Extract the (X, Y) coordinate from the center of the cell holding the provided text.  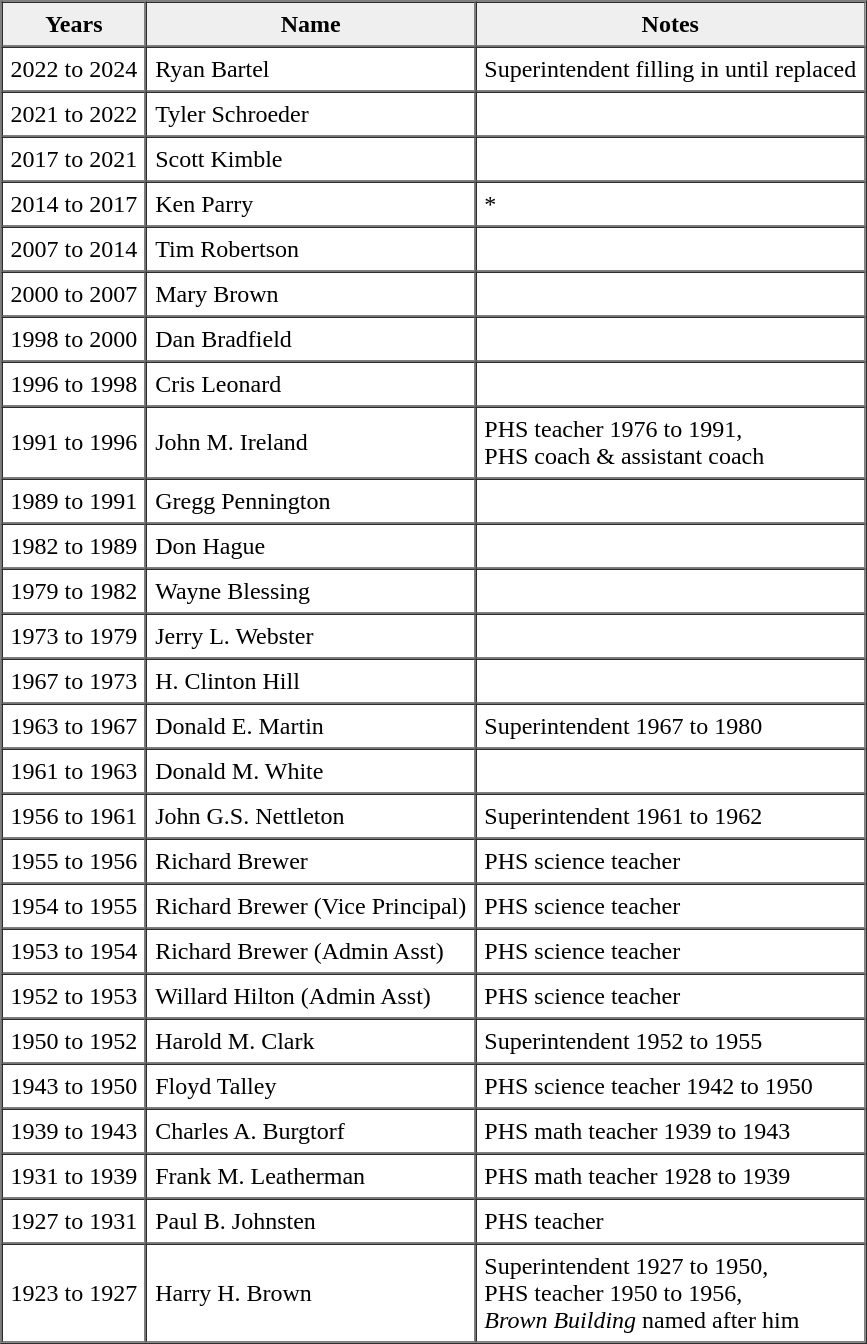
1991 to 1996 (74, 442)
1963 to 1967 (74, 726)
PHS math teacher 1928 to 1939 (670, 1176)
1961 to 1963 (74, 770)
1979 to 1982 (74, 590)
John G.S. Nettleton (310, 816)
Name (310, 24)
Years (74, 24)
Scott Kimble (310, 158)
1939 to 1943 (74, 1130)
Gregg Pennington (310, 500)
Paul B. Johnsten (310, 1220)
Wayne Blessing (310, 590)
Tim Robertson (310, 248)
Richard Brewer (Admin Asst) (310, 950)
Harry H. Brown (310, 1294)
1982 to 1989 (74, 546)
2017 to 2021 (74, 158)
Superintendent 1961 to 1962 (670, 816)
PHS teacher (670, 1220)
2022 to 2024 (74, 68)
1998 to 2000 (74, 338)
1989 to 1991 (74, 500)
Superintendent filling in until replaced (670, 68)
Dan Bradfield (310, 338)
1955 to 1956 (74, 860)
Donald M. White (310, 770)
Frank M. Leatherman (310, 1176)
1954 to 1955 (74, 906)
Floyd Talley (310, 1086)
1952 to 1953 (74, 996)
Willard Hilton (Admin Asst) (310, 996)
Mary Brown (310, 294)
Superintendent 1967 to 1980 (670, 726)
2014 to 2017 (74, 204)
Richard Brewer (310, 860)
1927 to 1931 (74, 1220)
1996 to 1998 (74, 384)
Don Hague (310, 546)
* (670, 204)
H. Clinton Hill (310, 680)
1973 to 1979 (74, 636)
1923 to 1927 (74, 1294)
Ryan Bartel (310, 68)
2021 to 2022 (74, 114)
PHS science teacher 1942 to 1950 (670, 1086)
PHS teacher 1976 to 1991,PHS coach & assistant coach (670, 442)
Jerry L. Webster (310, 636)
1967 to 1973 (74, 680)
Ken Parry (310, 204)
1931 to 1939 (74, 1176)
Superintendent 1927 to 1950,PHS teacher 1950 to 1956,Brown Building named after him (670, 1294)
1956 to 1961 (74, 816)
Donald E. Martin (310, 726)
Harold M. Clark (310, 1040)
1953 to 1954 (74, 950)
Notes (670, 24)
Superintendent 1952 to 1955 (670, 1040)
2000 to 2007 (74, 294)
1943 to 1950 (74, 1086)
Tyler Schroeder (310, 114)
1950 to 1952 (74, 1040)
Richard Brewer (Vice Principal) (310, 906)
Cris Leonard (310, 384)
PHS math teacher 1939 to 1943 (670, 1130)
Charles A. Burgtorf (310, 1130)
2007 to 2014 (74, 248)
John M. Ireland (310, 442)
